Capture the cell that displays the provided text and extract its (x, y) central coordinate. 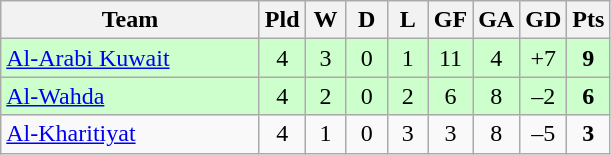
Pld (282, 20)
GA (496, 20)
Pts (588, 20)
L (408, 20)
9 (588, 58)
W (326, 20)
D (366, 20)
–5 (544, 134)
Al-Wahda (130, 96)
11 (450, 58)
GD (544, 20)
–2 (544, 96)
+7 (544, 58)
Al-Arabi Kuwait (130, 58)
GF (450, 20)
Team (130, 20)
Al-Kharitiyat (130, 134)
